Scan for the cell matching the given text and deliver its [x, y] coordinate at center. 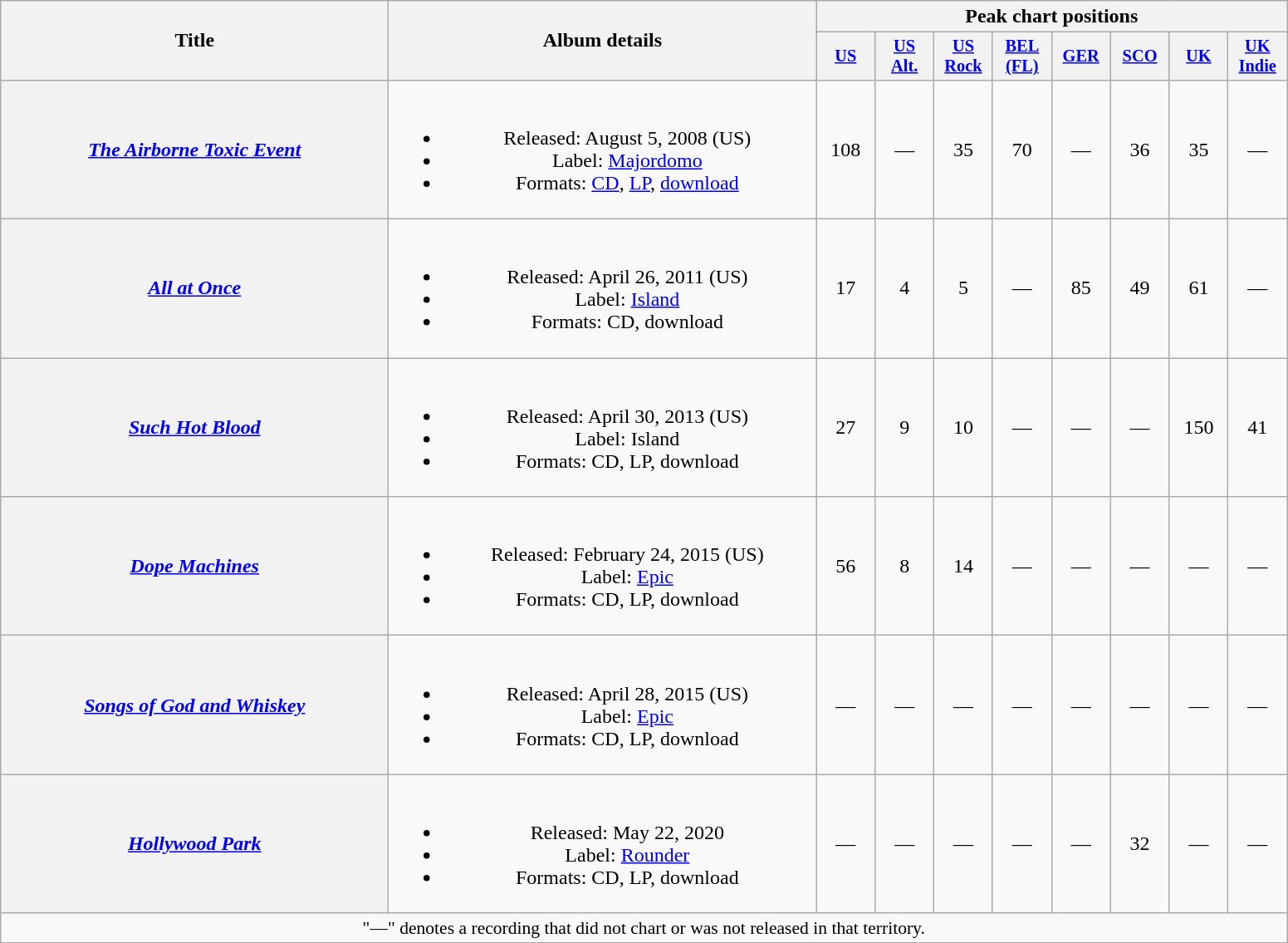
"—" denotes a recording that did not chart or was not released in that territory. [644, 928]
70 [1021, 150]
41 [1257, 427]
SCO [1139, 56]
150 [1199, 427]
Hollywood Park [194, 844]
85 [1081, 289]
Songs of God and Whiskey [194, 705]
UKIndie [1257, 56]
9 [905, 427]
4 [905, 289]
Album details [603, 41]
14 [963, 567]
Released: April 28, 2015 (US)Label: EpicFormats: CD, LP, download [603, 705]
17 [845, 289]
61 [1199, 289]
36 [1139, 150]
5 [963, 289]
8 [905, 567]
BEL(FL) [1021, 56]
Released: April 30, 2013 (US)Label: IslandFormats: CD, LP, download [603, 427]
UK [1199, 56]
Title [194, 41]
27 [845, 427]
US [845, 56]
Dope Machines [194, 567]
The Airborne Toxic Event [194, 150]
32 [1139, 844]
Released: February 24, 2015 (US)Label: EpicFormats: CD, LP, download [603, 567]
108 [845, 150]
All at Once [194, 289]
Released: August 5, 2008 (US)Label: MajordomoFormats: CD, LP, download [603, 150]
Released: May 22, 2020Label: RounderFormats: CD, LP, download [603, 844]
USRock [963, 56]
USAlt. [905, 56]
56 [845, 567]
Peak chart positions [1051, 17]
Such Hot Blood [194, 427]
Released: April 26, 2011 (US)Label: IslandFormats: CD, download [603, 289]
49 [1139, 289]
10 [963, 427]
GER [1081, 56]
